Identify which cell holds the provided text, then report its (X, Y) central coordinate. 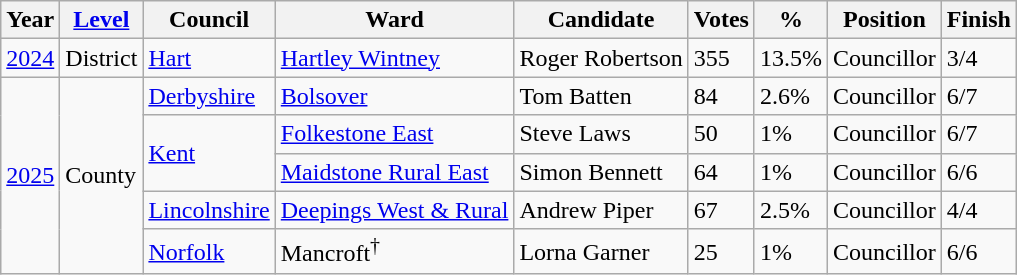
Folkestone East (394, 134)
2.5% (790, 210)
Position (885, 20)
Level (102, 20)
2025 (30, 176)
64 (721, 172)
13.5% (790, 58)
Norfolk (209, 252)
Finish (978, 20)
County (102, 176)
Andrew Piper (601, 210)
Kent (209, 153)
Lorna Garner (601, 252)
District (102, 58)
25 (721, 252)
Bolsover (394, 96)
% (790, 20)
Votes (721, 20)
Candidate (601, 20)
Year (30, 20)
Ward (394, 20)
Steve Laws (601, 134)
Deepings West & Rural (394, 210)
84 (721, 96)
Maidstone Rural East (394, 172)
Roger Robertson (601, 58)
Hart (209, 58)
Mancroft† (394, 252)
3/4 (978, 58)
Lincolnshire (209, 210)
50 (721, 134)
Hartley Wintney (394, 58)
Simon Bennett (601, 172)
Derbyshire (209, 96)
67 (721, 210)
Council (209, 20)
4/4 (978, 210)
355 (721, 58)
Tom Batten (601, 96)
2.6% (790, 96)
2024 (30, 58)
